Locate the cell with the specified text and output its [x, y] center coordinate. 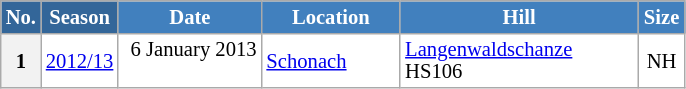
Size [662, 16]
Langenwaldschanze HS106 [519, 60]
Date [190, 16]
Schonach [330, 60]
Hill [519, 16]
NH [662, 60]
2012/13 [80, 60]
Location [330, 16]
1 [21, 60]
No. [21, 16]
6 January 2013 [190, 60]
Season [80, 16]
